Find where the given text appears and provide that cell's center as [x, y] coordinate. 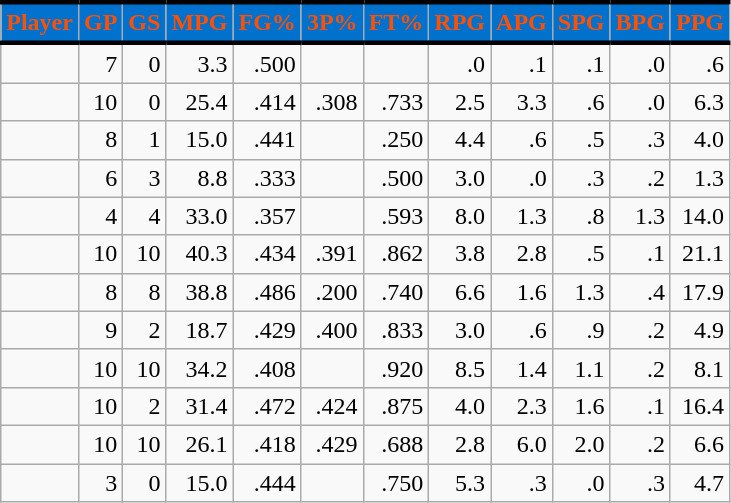
26.1 [200, 444]
.391 [332, 254]
40.3 [200, 254]
.472 [267, 406]
14.0 [700, 216]
34.2 [200, 368]
9 [100, 330]
4.7 [700, 483]
17.9 [700, 292]
.308 [332, 102]
.688 [396, 444]
25.4 [200, 102]
38.8 [200, 292]
3.8 [460, 254]
.862 [396, 254]
1.4 [522, 368]
PPG [700, 22]
1 [144, 140]
.250 [396, 140]
.4 [640, 292]
.200 [332, 292]
.833 [396, 330]
.418 [267, 444]
SPG [581, 22]
18.7 [200, 330]
6.0 [522, 444]
2.0 [581, 444]
4.4 [460, 140]
33.0 [200, 216]
.875 [396, 406]
31.4 [200, 406]
8.0 [460, 216]
8.1 [700, 368]
Player [40, 22]
FT% [396, 22]
.593 [396, 216]
.444 [267, 483]
.486 [267, 292]
.357 [267, 216]
.441 [267, 140]
4.9 [700, 330]
.434 [267, 254]
MPG [200, 22]
.740 [396, 292]
2.5 [460, 102]
6 [100, 178]
.750 [396, 483]
APG [522, 22]
RPG [460, 22]
.733 [396, 102]
BPG [640, 22]
FG% [267, 22]
8.8 [200, 178]
.414 [267, 102]
2.3 [522, 406]
.920 [396, 368]
7 [100, 63]
.9 [581, 330]
6.3 [700, 102]
GS [144, 22]
.333 [267, 178]
.408 [267, 368]
.8 [581, 216]
3P% [332, 22]
.424 [332, 406]
5.3 [460, 483]
GP [100, 22]
8.5 [460, 368]
21.1 [700, 254]
.400 [332, 330]
16.4 [700, 406]
1.1 [581, 368]
